Scan for the cell matching the given text and deliver its [x, y] coordinate at center. 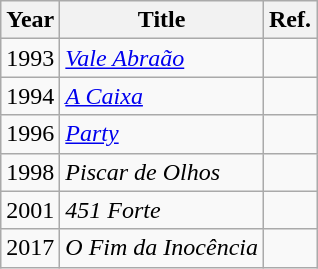
1996 [30, 134]
1998 [30, 172]
2017 [30, 248]
2001 [30, 210]
O Fim da Inocência [162, 248]
Ref. [290, 20]
Party [162, 134]
451 Forte [162, 210]
Vale Abraão [162, 58]
1993 [30, 58]
Year [30, 20]
A Caixa [162, 96]
Piscar de Olhos [162, 172]
1994 [30, 96]
Title [162, 20]
